Pinpoint the cell where the given text exists, returning its (x, y) midpoint coordinate. 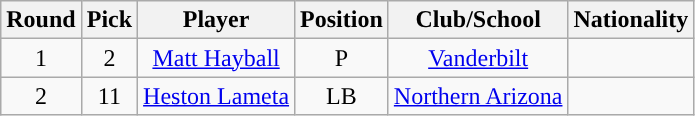
Player (216, 20)
Round (41, 20)
Position (342, 20)
Northern Arizona (478, 96)
Club/School (478, 20)
LB (342, 96)
Vanderbilt (478, 58)
P (342, 58)
1 (41, 58)
Heston Lameta (216, 96)
Nationality (631, 20)
Pick (109, 20)
Matt Hayball (216, 58)
11 (109, 96)
